Capture the cell that displays the provided text and extract its [X, Y] central coordinate. 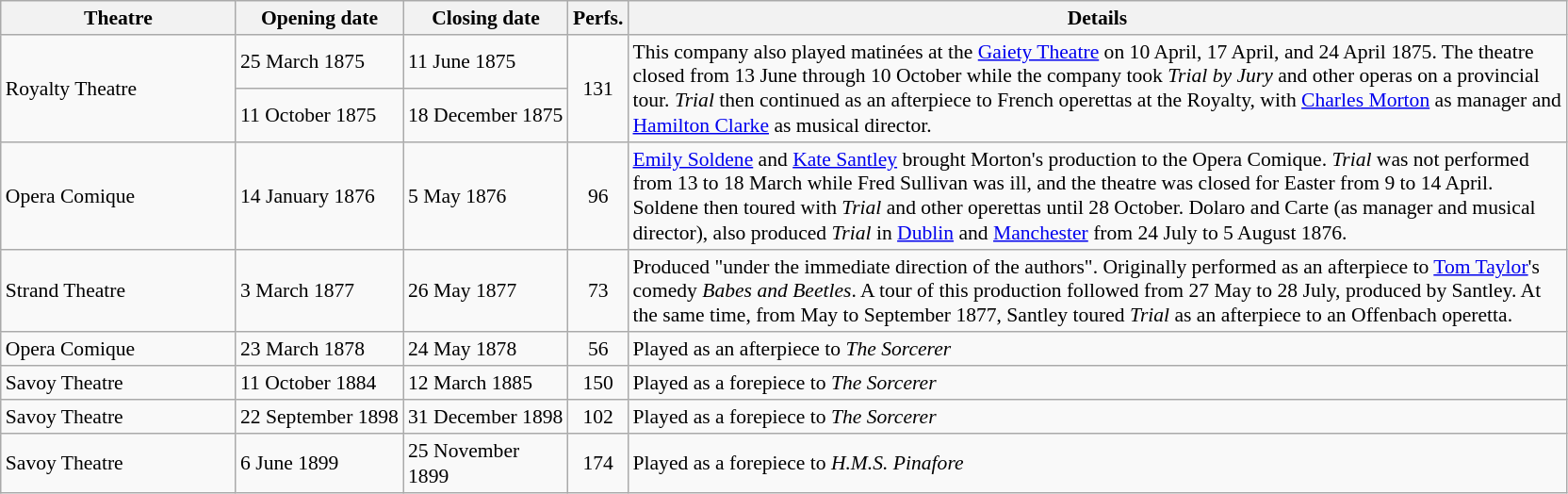
24 May 1878 [486, 350]
Details [1097, 18]
23 March 1878 [319, 350]
14 January 1876 [319, 196]
26 May 1877 [486, 291]
174 [597, 464]
5 May 1876 [486, 196]
Closing date [486, 18]
Theatre [119, 18]
11 October 1884 [319, 384]
Opening date [319, 18]
56 [597, 350]
131 [597, 89]
3 March 1877 [319, 291]
102 [597, 418]
150 [597, 384]
11 June 1875 [486, 62]
Strand Theatre [119, 291]
18 December 1875 [486, 115]
Played as an afterpiece to The Sorcerer [1097, 350]
12 March 1885 [486, 384]
Played as a forepiece to H.M.S. Pinafore [1097, 464]
31 December 1898 [486, 418]
Royalty Theatre [119, 89]
22 September 1898 [319, 418]
25 March 1875 [319, 62]
11 October 1875 [319, 115]
25 November 1899 [486, 464]
6 June 1899 [319, 464]
96 [597, 196]
Perfs. [597, 18]
73 [597, 291]
